Identify which cell holds the provided text, then report its [X, Y] central coordinate. 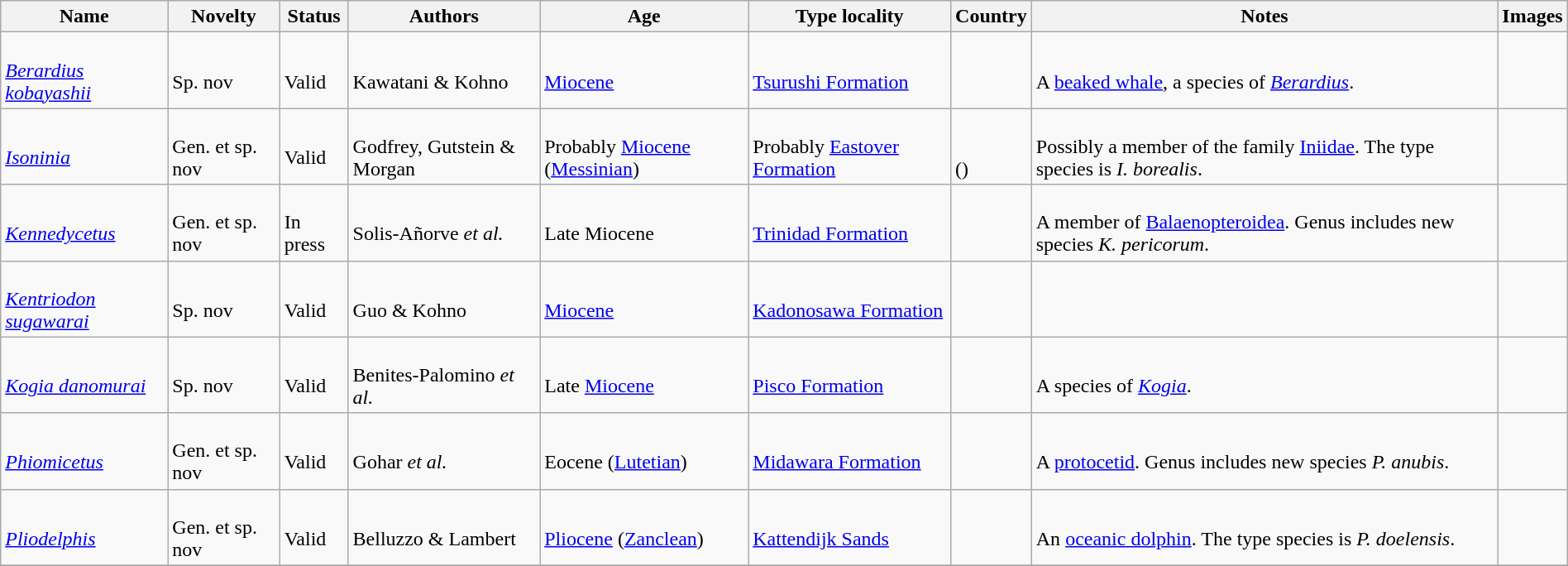
Name [84, 17]
Status [314, 17]
Notes [1264, 17]
Kattendijk Sands [850, 527]
Tsurushi Formation [850, 70]
Kennedycetus [84, 223]
A member of Balaenopteroidea. Genus includes new species K. pericorum. [1264, 223]
Type locality [850, 17]
Guo & Kohno [444, 299]
Authors [444, 17]
Country [992, 17]
An oceanic dolphin. The type species is P. doelensis. [1264, 527]
Trinidad Formation [850, 223]
Eocene (Lutetian) [644, 451]
Kawatani & Kohno [444, 70]
Possibly a member of the family Iniidae. The type species is I. borealis. [1264, 146]
Kogia danomurai [84, 375]
Probably Eastover Formation [850, 146]
() [992, 146]
Pliodelphis [84, 527]
Pliocene (Zanclean) [644, 527]
A species of Kogia. [1264, 375]
Solis-Añorve et al. [444, 223]
Benites-Palomino et al. [444, 375]
Kadonosawa Formation [850, 299]
A beaked whale, a species of Berardius. [1264, 70]
Midawara Formation [850, 451]
Pisco Formation [850, 375]
A protocetid. Genus includes new species P. anubis. [1264, 451]
Phiomicetus [84, 451]
In press [314, 223]
Images [1533, 17]
Novelty [223, 17]
Gohar et al. [444, 451]
Probably Miocene (Messinian) [644, 146]
Belluzzo & Lambert [444, 527]
Kentriodon sugawarai [84, 299]
Age [644, 17]
Godfrey, Gutstein & Morgan [444, 146]
Berardius kobayashii [84, 70]
Isoninia [84, 146]
